Output the (X, Y) coordinate of the center of the cell containing the given text.  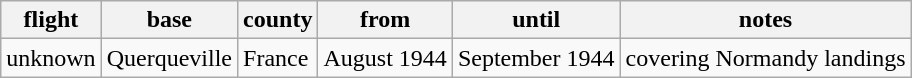
Querqueville (169, 58)
from (385, 20)
August 1944 (385, 58)
September 1944 (536, 58)
unknown (51, 58)
until (536, 20)
notes (766, 20)
county (278, 20)
base (169, 20)
France (278, 58)
covering Normandy landings (766, 58)
flight (51, 20)
